Identify which cell holds the provided text, then report its (x, y) central coordinate. 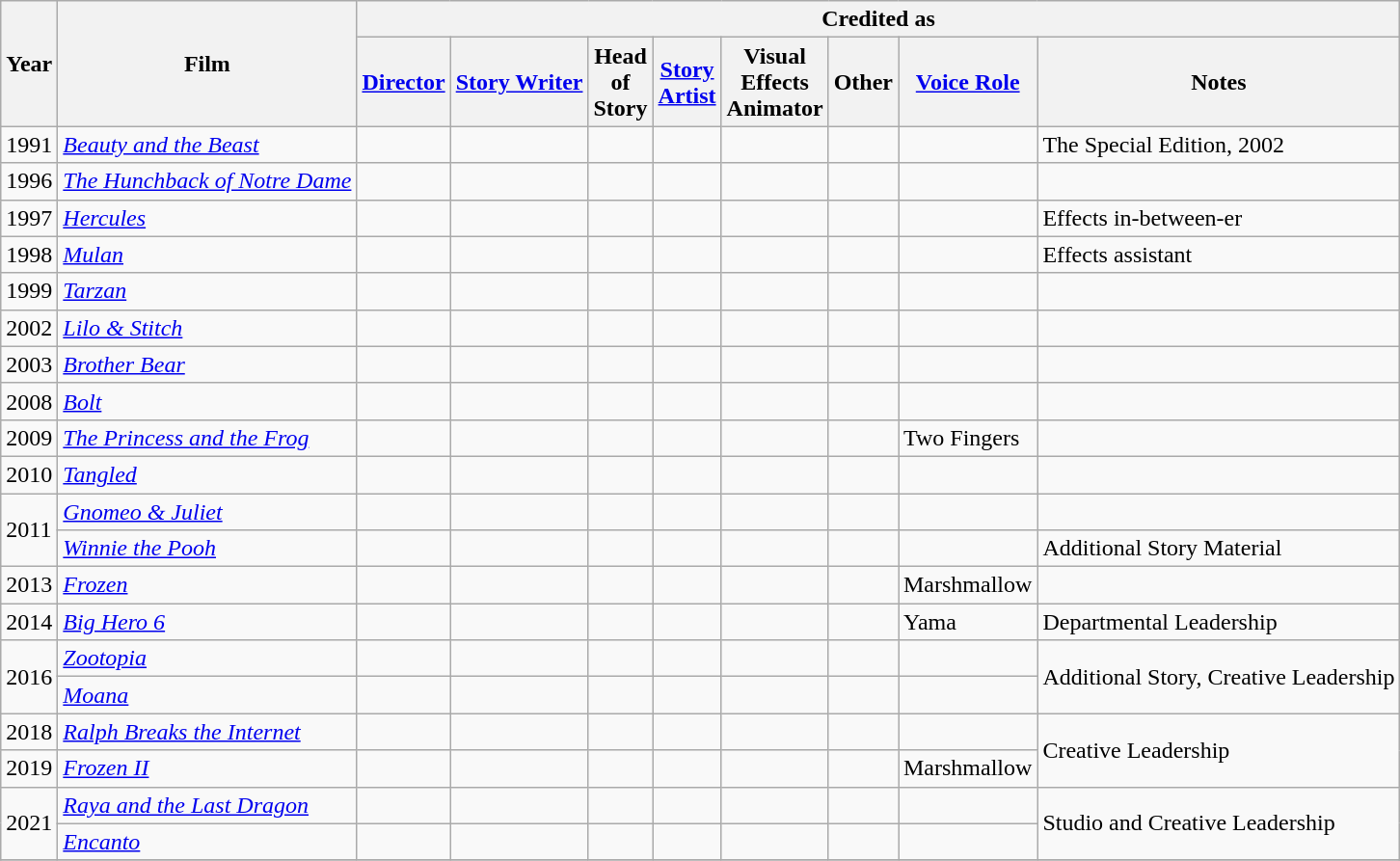
Credited as (878, 19)
Story Writer (519, 82)
Creative Leadership (1219, 750)
Frozen (207, 585)
The Special Edition, 2002 (1219, 145)
Tangled (207, 474)
2011 (29, 530)
The Princess and the Frog (207, 438)
Two Fingers (968, 438)
1991 (29, 145)
Ralph Breaks the Internet (207, 732)
Lilo & Stitch (207, 328)
Gnomeo & Juliet (207, 512)
1997 (29, 218)
2013 (29, 585)
2018 (29, 732)
StoryArtist (687, 82)
Effects in-between-er (1219, 218)
Effects assistant (1219, 255)
VisualEffectsAnimator (775, 82)
1999 (29, 291)
Frozen II (207, 768)
2009 (29, 438)
HeadofStory (621, 82)
2016 (29, 677)
Big Hero 6 (207, 622)
1996 (29, 181)
Bolt (207, 401)
2014 (29, 622)
2002 (29, 328)
Tarzan (207, 291)
Departmental Leadership (1219, 622)
Yama (968, 622)
Encanto (207, 842)
Voice Role (968, 82)
Director (403, 82)
Zootopia (207, 659)
2019 (29, 768)
Brother Bear (207, 364)
Raya and the Last Dragon (207, 805)
Hercules (207, 218)
Film (207, 64)
Moana (207, 695)
Year (29, 64)
Other (863, 82)
Beauty and the Beast (207, 145)
Notes (1219, 82)
Winnie the Pooh (207, 549)
2021 (29, 823)
Mulan (207, 255)
2008 (29, 401)
The Hunchback of Notre Dame (207, 181)
2010 (29, 474)
2003 (29, 364)
Studio and Creative Leadership (1219, 823)
1998 (29, 255)
Additional Story Material (1219, 549)
Additional Story, Creative Leadership (1219, 677)
